Scan for the cell matching the given text and deliver its (X, Y) coordinate at center. 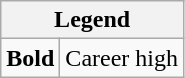
Career high (122, 58)
Legend (92, 20)
Bold (30, 58)
